Pinpoint the cell where the given text exists, returning its (X, Y) midpoint coordinate. 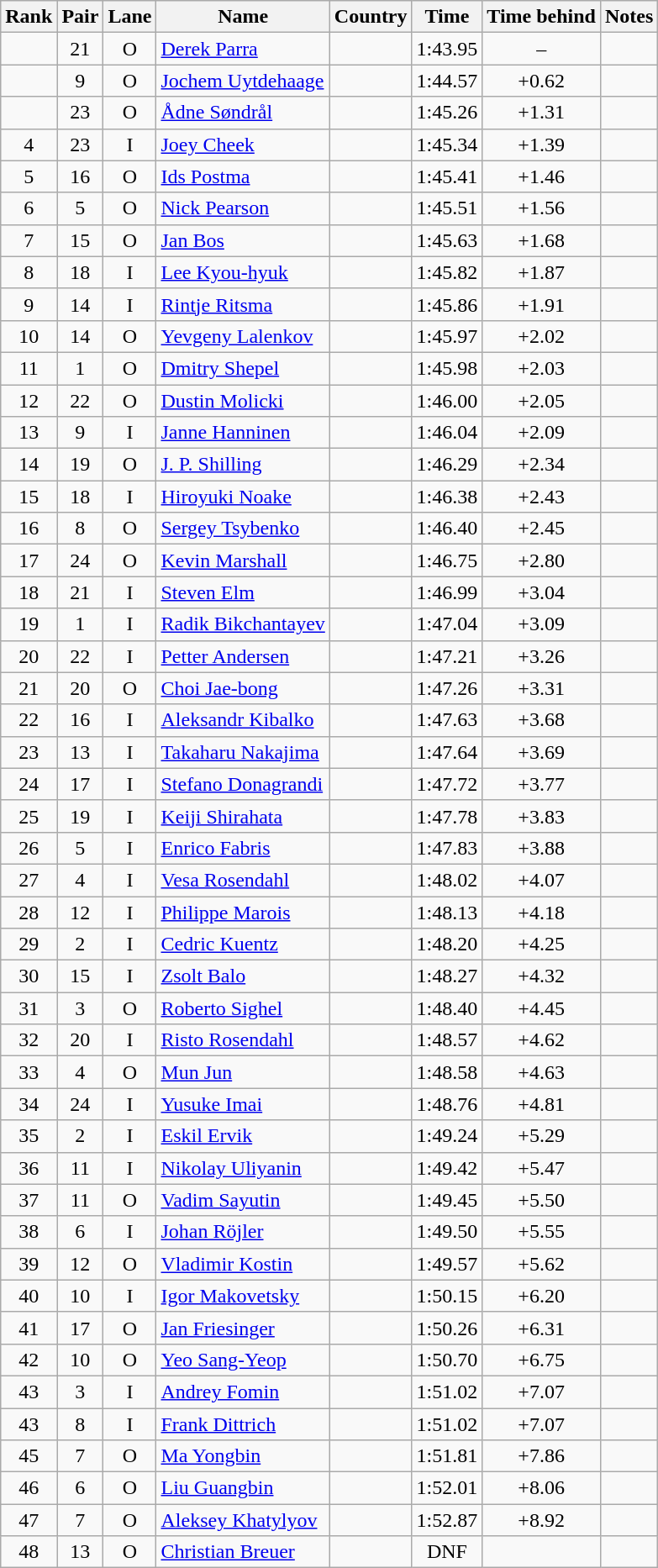
+1.68 (541, 240)
Country (371, 17)
+8.92 (541, 1520)
+4.45 (541, 1008)
Liu Guangbin (243, 1488)
1:45.63 (447, 240)
1:47.21 (447, 656)
Hiroyuki Noake (243, 497)
Vesa Rosendahl (243, 880)
1:52.87 (447, 1520)
Takaharu Nakajima (243, 752)
33 (29, 1072)
Time (447, 17)
1:47.72 (447, 784)
Cedric Kuentz (243, 944)
+4.07 (541, 880)
+5.62 (541, 1264)
1:47.26 (447, 688)
Jochem Uytdehaage (243, 81)
Igor Makovetsky (243, 1296)
1:46.99 (447, 592)
1:48.02 (447, 880)
Philippe Marois (243, 912)
Derek Parra (243, 49)
Ma Yongbin (243, 1456)
25 (29, 816)
1:45.82 (447, 272)
+3.69 (541, 752)
1:48.58 (447, 1072)
32 (29, 1040)
Steven Elm (243, 592)
1:43.95 (447, 49)
Kevin Marshall (243, 560)
39 (29, 1264)
Enrico Fabris (243, 848)
+5.50 (541, 1200)
1:45.86 (447, 304)
34 (29, 1104)
47 (29, 1520)
+5.29 (541, 1136)
+2.43 (541, 497)
Name (243, 17)
Joey Cheek (243, 145)
1:49.57 (447, 1264)
+1.87 (541, 272)
+4.25 (541, 944)
1:48.20 (447, 944)
Pair (81, 17)
Aleksandr Kibalko (243, 720)
1:45.41 (447, 176)
Janne Hanninen (243, 433)
+4.32 (541, 976)
Dustin Molicki (243, 401)
1:46.40 (447, 529)
Christian Breuer (243, 1552)
1:49.24 (447, 1136)
Dmitry Shepel (243, 368)
1:45.26 (447, 113)
Frank Dittrich (243, 1424)
36 (29, 1168)
Time behind (541, 17)
1:47.83 (447, 848)
+4.63 (541, 1072)
27 (29, 880)
1:47.63 (447, 720)
1:50.70 (447, 1360)
+3.09 (541, 624)
Notes (629, 17)
+6.75 (541, 1360)
+3.26 (541, 656)
1:47.04 (447, 624)
+1.39 (541, 145)
+4.81 (541, 1104)
Jan Friesinger (243, 1328)
1:51.81 (447, 1456)
+3.04 (541, 592)
+5.47 (541, 1168)
+2.03 (541, 368)
Vladimir Kostin (243, 1264)
+1.56 (541, 208)
– (541, 49)
1:48.76 (447, 1104)
Yevgeny Lalenkov (243, 336)
48 (29, 1552)
1:48.13 (447, 912)
38 (29, 1232)
1:46.38 (447, 497)
Rintje Ritsma (243, 304)
+1.46 (541, 176)
Vadim Sayutin (243, 1200)
Lane (129, 17)
1:49.42 (447, 1168)
+1.31 (541, 113)
Roberto Sighel (243, 1008)
Jan Bos (243, 240)
Zsolt Balo (243, 976)
Johan Röjler (243, 1232)
+2.02 (541, 336)
Stefano Donagrandi (243, 784)
J. P. Shilling (243, 465)
Keiji Shirahata (243, 816)
1:44.57 (447, 81)
Eskil Ervik (243, 1136)
46 (29, 1488)
1:48.27 (447, 976)
Andrey Fomin (243, 1392)
Rank (29, 17)
1:48.57 (447, 1040)
42 (29, 1360)
+1.91 (541, 304)
+0.62 (541, 81)
Ids Postma (243, 176)
1:50.15 (447, 1296)
1:47.64 (447, 752)
1:50.26 (447, 1328)
40 (29, 1296)
1:45.34 (447, 145)
+6.31 (541, 1328)
Choi Jae-bong (243, 688)
Radik Bikchantayev (243, 624)
41 (29, 1328)
+2.34 (541, 465)
+4.18 (541, 912)
+2.05 (541, 401)
30 (29, 976)
1:48.40 (447, 1008)
1:45.97 (447, 336)
Aleksey Khatylyov (243, 1520)
1:46.00 (447, 401)
Nikolay Uliyanin (243, 1168)
+3.68 (541, 720)
Yusuke Imai (243, 1104)
Mun Jun (243, 1072)
26 (29, 848)
Sergey Tsybenko (243, 529)
+6.20 (541, 1296)
+2.45 (541, 529)
+2.09 (541, 433)
1:52.01 (447, 1488)
1:47.78 (447, 816)
1:45.51 (447, 208)
31 (29, 1008)
+3.88 (541, 848)
Nick Pearson (243, 208)
1:45.98 (447, 368)
+7.86 (541, 1456)
+8.06 (541, 1488)
+5.55 (541, 1232)
1:46.29 (447, 465)
Yeo Sang-Yeop (243, 1360)
35 (29, 1136)
DNF (447, 1552)
Risto Rosendahl (243, 1040)
1:46.04 (447, 433)
1:49.50 (447, 1232)
Ådne Søndrål (243, 113)
+3.31 (541, 688)
45 (29, 1456)
+2.80 (541, 560)
1:46.75 (447, 560)
+3.83 (541, 816)
29 (29, 944)
1:49.45 (447, 1200)
Petter Andersen (243, 656)
28 (29, 912)
+4.62 (541, 1040)
+3.77 (541, 784)
Lee Kyou-hyuk (243, 272)
37 (29, 1200)
